Detect which cell encompasses the target text, then output its (x, y) center coordinate. 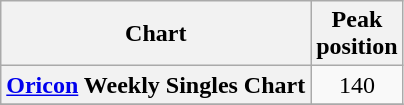
Chart (156, 34)
140 (357, 85)
Peakposition (357, 34)
Oricon Weekly Singles Chart (156, 85)
